Find where the given text appears and provide that cell's center as [x, y] coordinate. 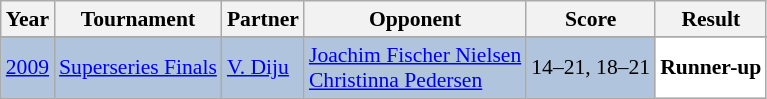
Superseries Finals [138, 68]
Opponent [415, 19]
2009 [28, 68]
Joachim Fischer Nielsen Christinna Pedersen [415, 68]
Tournament [138, 19]
Partner [263, 19]
V. Diju [263, 68]
14–21, 18–21 [590, 68]
Result [710, 19]
Year [28, 19]
Score [590, 19]
Runner-up [710, 68]
